Locate the cell with the specified text and output its [x, y] center coordinate. 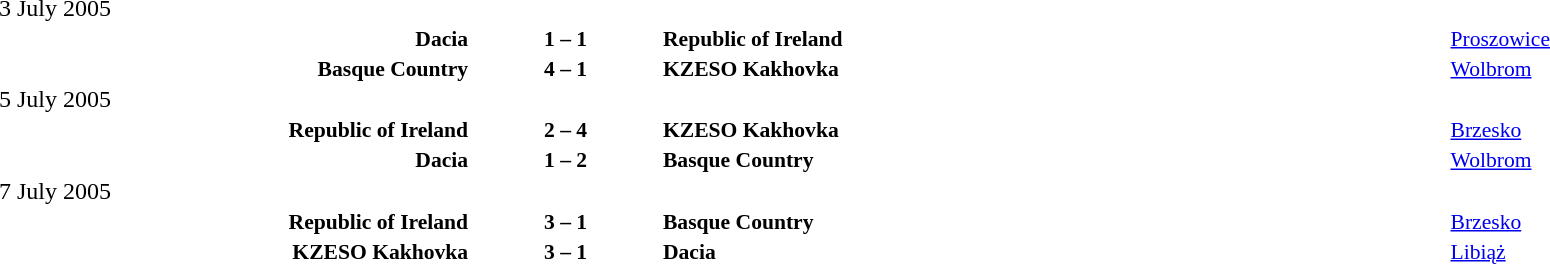
Republic of Ireland [1054, 38]
1 – 1 [566, 38]
1 – 2 [566, 160]
2 – 4 [566, 130]
4 – 1 [566, 68]
3 – 1 [566, 222]
